Return (X, Y) of the center of cell containing provided text 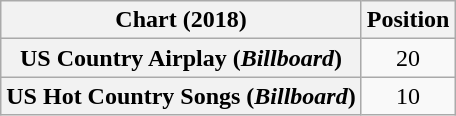
Chart (2018) (181, 20)
10 (408, 96)
20 (408, 58)
US Hot Country Songs (Billboard) (181, 96)
Position (408, 20)
US Country Airplay (Billboard) (181, 58)
